Provide the [x, y] coordinate of the cell's center where the given text is located.  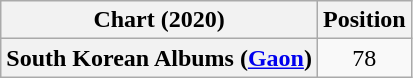
Chart (2020) [160, 20]
Position [364, 20]
78 [364, 58]
South Korean Albums (Gaon) [160, 58]
